From the cell containing the given text, extract its center point as [x, y] coordinate. 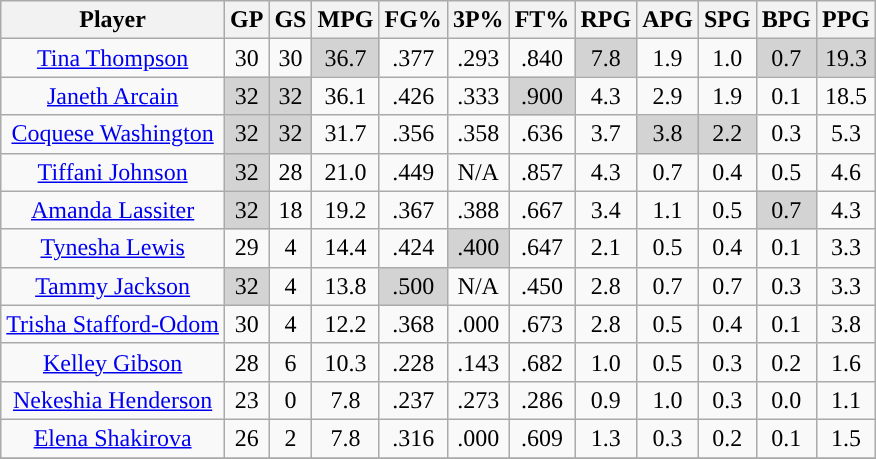
.673 [542, 324]
2.9 [668, 96]
.667 [542, 210]
RPG [606, 20]
5.3 [846, 134]
2.1 [606, 248]
.377 [413, 58]
Tynesha Lewis [113, 248]
13.8 [346, 286]
.682 [542, 362]
Tina Thompson [113, 58]
36.1 [346, 96]
19.3 [846, 58]
2 [290, 438]
Janeth Arcain [113, 96]
.450 [542, 286]
Nekeshia Henderson [113, 400]
.900 [542, 96]
1.3 [606, 438]
Player [113, 20]
.636 [542, 134]
GP [246, 20]
.388 [478, 210]
Tammy Jackson [113, 286]
10.3 [346, 362]
.424 [413, 248]
.358 [478, 134]
Kelley Gibson [113, 362]
18.5 [846, 96]
.143 [478, 362]
.840 [542, 58]
MPG [346, 20]
.333 [478, 96]
18 [290, 210]
3P% [478, 20]
31.7 [346, 134]
.293 [478, 58]
Tiffani Johnson [113, 172]
.449 [413, 172]
PPG [846, 20]
26 [246, 438]
.857 [542, 172]
APG [668, 20]
.647 [542, 248]
0 [290, 400]
Amanda Lassiter [113, 210]
.228 [413, 362]
.368 [413, 324]
.316 [413, 438]
.273 [478, 400]
14.4 [346, 248]
BPG [786, 20]
Trisha Stafford-Odom [113, 324]
Coquese Washington [113, 134]
1.5 [846, 438]
23 [246, 400]
.356 [413, 134]
0.0 [786, 400]
Elena Shakirova [113, 438]
3.7 [606, 134]
.367 [413, 210]
.426 [413, 96]
29 [246, 248]
4.6 [846, 172]
FT% [542, 20]
0.9 [606, 400]
21.0 [346, 172]
FG% [413, 20]
.286 [542, 400]
19.2 [346, 210]
.237 [413, 400]
GS [290, 20]
12.2 [346, 324]
2.2 [727, 134]
3.4 [606, 210]
1.6 [846, 362]
36.7 [346, 58]
.500 [413, 286]
.609 [542, 438]
.400 [478, 248]
6 [290, 362]
SPG [727, 20]
